Scan for the cell matching the given text and deliver its [x, y] coordinate at center. 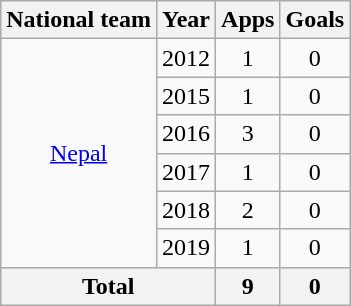
3 [248, 134]
2 [248, 210]
Apps [248, 20]
2016 [186, 134]
2019 [186, 248]
9 [248, 286]
2017 [186, 172]
2015 [186, 96]
Nepal [79, 153]
Goals [315, 20]
2012 [186, 58]
National team [79, 20]
2018 [186, 210]
Year [186, 20]
Total [108, 286]
